For the text-containing cell, return its midpoint in [x, y] coordinate format. 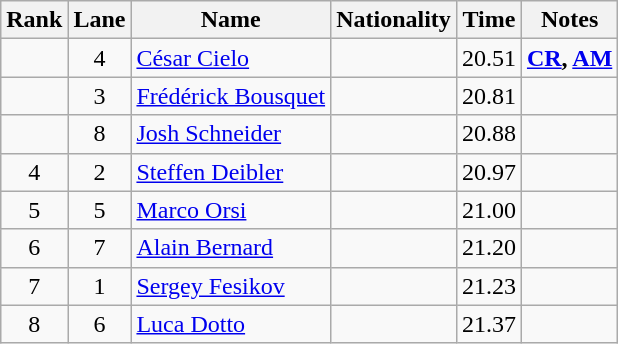
Nationality [394, 20]
3 [100, 96]
Sergey Fesikov [231, 286]
Time [488, 20]
Rank [34, 20]
CR, AM [569, 58]
Marco Orsi [231, 210]
21.23 [488, 286]
20.51 [488, 58]
Alain Bernard [231, 248]
Notes [569, 20]
21.37 [488, 324]
César Cielo [231, 58]
Luca Dotto [231, 324]
Name [231, 20]
21.00 [488, 210]
Steffen Deibler [231, 172]
Lane [100, 20]
2 [100, 172]
1 [100, 286]
20.81 [488, 96]
Josh Schneider [231, 134]
20.88 [488, 134]
Frédérick Bousquet [231, 96]
21.20 [488, 248]
20.97 [488, 172]
